Detect which cell encompasses the target text, then output its [x, y] center coordinate. 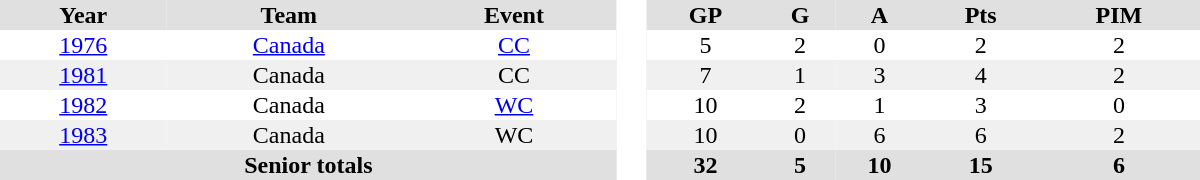
PIM [1119, 15]
1982 [83, 105]
G [800, 15]
Senior totals [308, 165]
32 [706, 165]
Year [83, 15]
1983 [83, 135]
Event [514, 15]
1976 [83, 45]
7 [706, 75]
Pts [981, 15]
Team [288, 15]
1981 [83, 75]
4 [981, 75]
GP [706, 15]
15 [981, 165]
A [879, 15]
